Provide the [X, Y] coordinate of the cell's center where the given text is located.  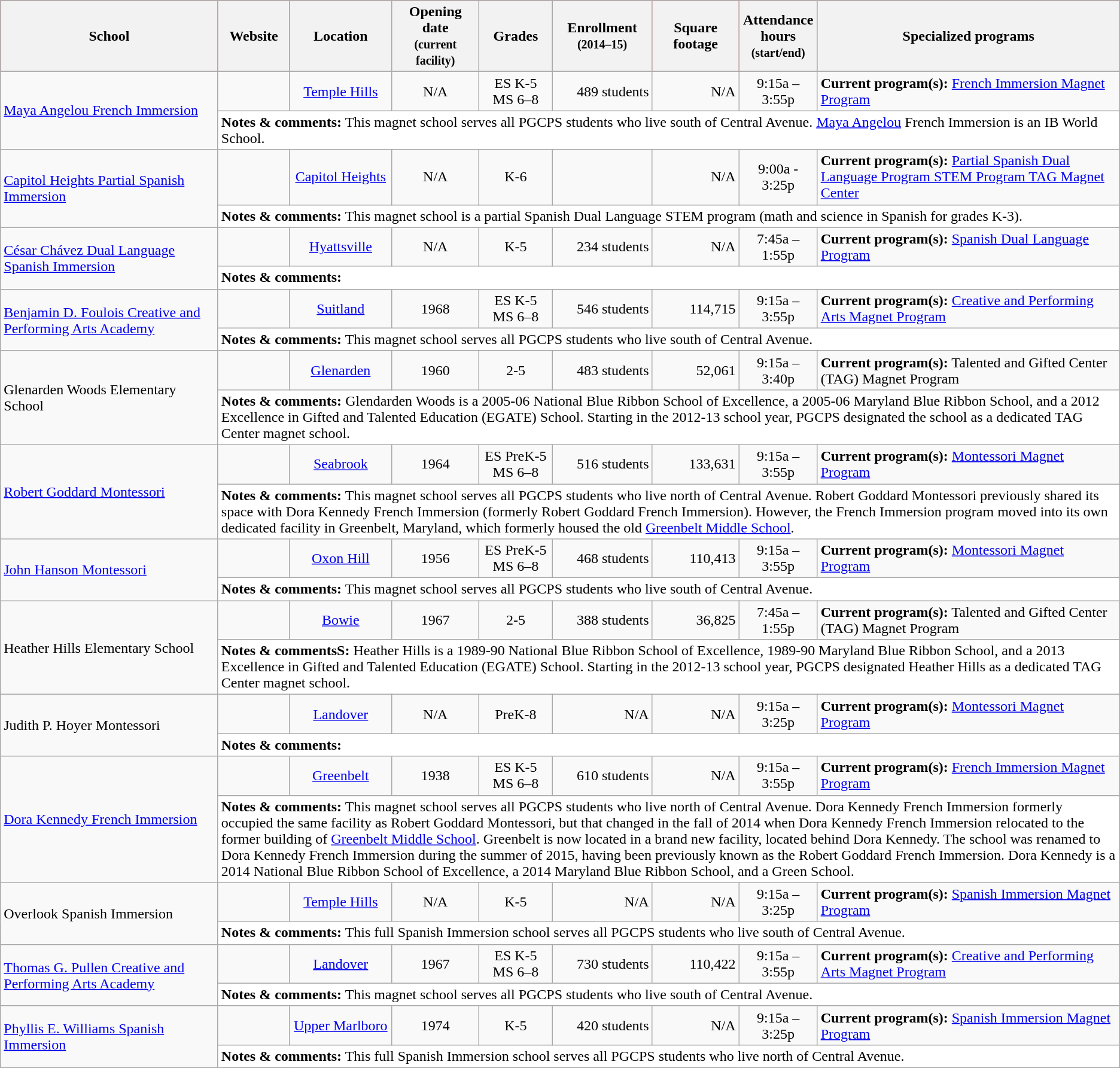
Enrollment (2014–15) [602, 36]
César Chávez Dual Language Spanish Immersion [109, 258]
1964 [436, 464]
234 students [602, 247]
Grades [516, 36]
114,715 [695, 309]
Benjamin D. Foulois Creative and Performing Arts Academy [109, 320]
133,631 [695, 464]
Attendance hours (start/end) [778, 36]
Upper Marlboro [341, 1026]
Phyllis E. Williams Spanish Immersion [109, 1036]
Heather Hills Elementary School [109, 647]
Notes & comments: This magnet school is a partial Spanish Dual Language STEM program (math and science in Spanish for grades K-3). [669, 216]
Square footage [695, 36]
36,825 [695, 620]
1956 [436, 559]
K-6 [516, 177]
Hyattsville [341, 247]
Greenbelt [341, 775]
489 students [602, 91]
110,422 [695, 963]
Judith P. Hoyer Montessori [109, 725]
52,061 [695, 370]
Location [341, 36]
Overlook Spanish Immersion [109, 913]
Seabrook [341, 464]
John Hanson Montessori [109, 570]
110,413 [695, 559]
Glenarden [341, 370]
730 students [602, 963]
1974 [436, 1026]
Opening date (current facility) [436, 36]
9:15a – 3:40p [778, 370]
Thomas G. Pullen Creative and Performing Arts Academy [109, 975]
420 students [602, 1026]
Capitol Heights [341, 177]
610 students [602, 775]
PreK-8 [516, 714]
Bowie [341, 620]
1968 [436, 309]
1938 [436, 775]
Suitland [341, 309]
School [109, 36]
Glenarden Woods Elementary School [109, 397]
Dora Kennedy French Immersion [109, 820]
Specialized programs [968, 36]
9:00a - 3:25p [778, 177]
Current program(s): Partial Spanish Dual Language Program STEM Program TAG Magnet Center [968, 177]
516 students [602, 464]
Current program(s): Spanish Dual Language Program [968, 247]
Notes & comments: This full Spanish Immersion school serves all PGCPS students who live south of Central Avenue. [669, 933]
Notes & comments: This full Spanish Immersion school serves all PGCPS students who live north of Central Avenue. [669, 1056]
Oxon Hill [341, 559]
483 students [602, 370]
1960 [436, 370]
Notes & comments: This magnet school serves all PGCPS students who live south of Central Avenue. Maya Angelou French Immersion is an IB World School. [669, 130]
546 students [602, 309]
468 students [602, 559]
Website [254, 36]
388 students [602, 620]
Maya Angelou French Immersion [109, 111]
Capitol Heights Partial Spanish Immersion [109, 188]
Robert Goddard Montessori [109, 492]
